For the text-containing cell, return its midpoint in (X, Y) coordinate format. 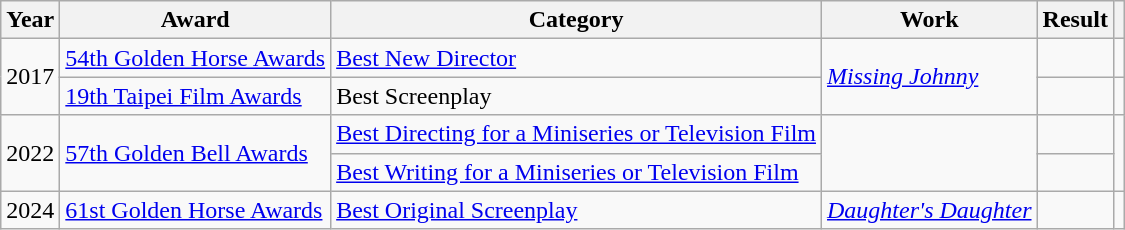
61st Golden Horse Awards (196, 210)
2024 (30, 210)
Best Writing for a Miniseries or Television Film (576, 172)
19th Taipei Film Awards (196, 96)
Missing Johnny (930, 77)
Best Original Screenplay (576, 210)
Result (1075, 20)
57th Golden Bell Awards (196, 153)
2022 (30, 153)
Best New Director (576, 58)
Year (30, 20)
2017 (30, 77)
54th Golden Horse Awards (196, 58)
Best Directing for a Miniseries or Television Film (576, 134)
Best Screenplay (576, 96)
Category (576, 20)
Daughter's Daughter (930, 210)
Award (196, 20)
Work (930, 20)
